Pinpoint the cell where the given text exists, returning its [X, Y] midpoint coordinate. 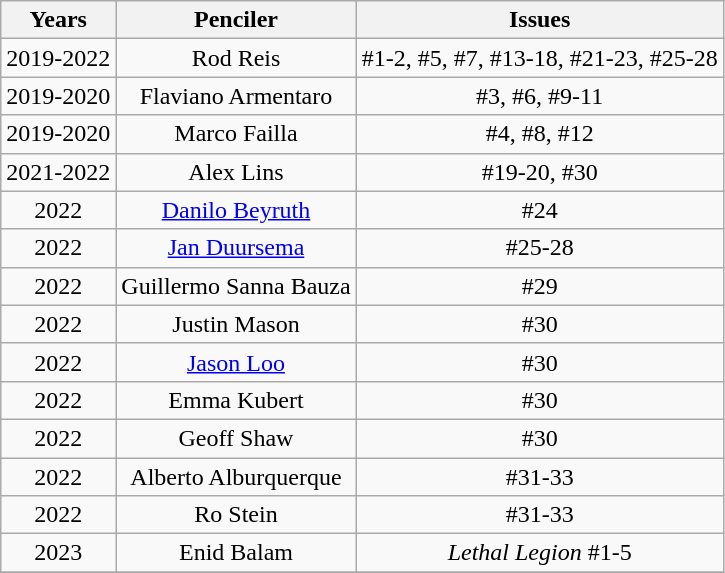
Geoff Shaw [236, 438]
#1-2, #5, #7, #13-18, #21-23, #25-28 [540, 58]
Jan Duursema [236, 248]
#25-28 [540, 248]
Emma Kubert [236, 400]
Alberto Alburquerque [236, 477]
#24 [540, 210]
Marco Failla [236, 134]
Alex Lins [236, 172]
#4, #8, #12 [540, 134]
Danilo Beyruth [236, 210]
2019-2022 [58, 58]
Guillermo Sanna Bauza [236, 286]
Penciler [236, 20]
Ro Stein [236, 515]
2021-2022 [58, 172]
#3, #6, #9-11 [540, 96]
Lethal Legion #1-5 [540, 553]
Jason Loo [236, 362]
Justin Mason [236, 324]
Issues [540, 20]
Flaviano Armentaro [236, 96]
Rod Reis [236, 58]
#29 [540, 286]
#19-20, #30 [540, 172]
Enid Balam [236, 553]
2023 [58, 553]
Years [58, 20]
